Return the [X, Y] coordinate for the center point of the cell that contains the specified text.  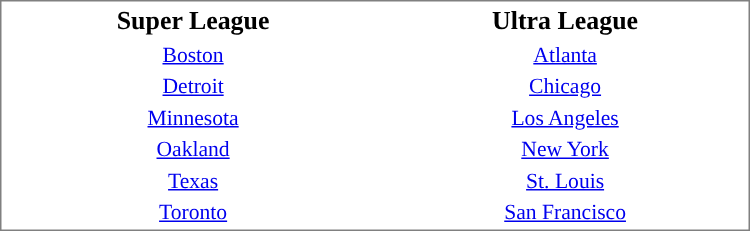
Chicago [566, 86]
St. Louis [566, 180]
Toronto [192, 212]
Los Angeles [566, 118]
Minnesota [192, 118]
Detroit [192, 86]
Atlanta [566, 54]
San Francisco [566, 212]
Texas [192, 180]
Super League [192, 20]
Ultra League [566, 20]
New York [566, 149]
Oakland [192, 149]
Boston [192, 54]
